Provide the [X, Y] coordinate of the cell's center where the given text is located.  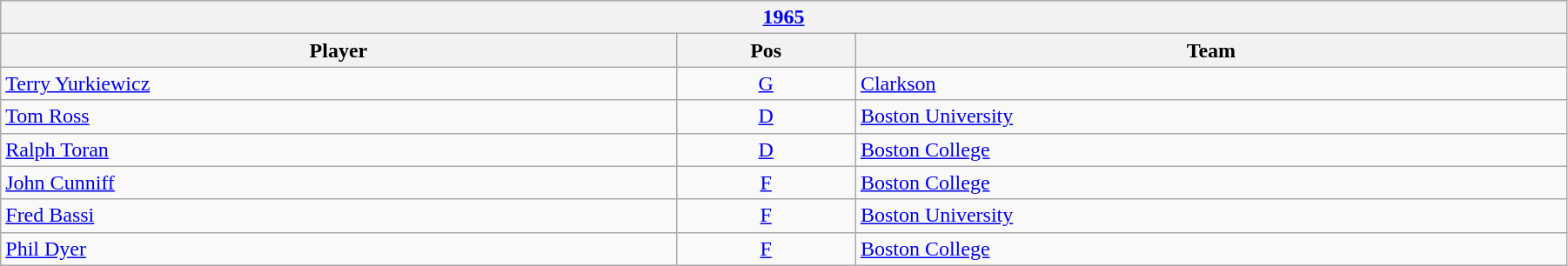
Fred Bassi [338, 216]
Terry Yurkiewicz [338, 83]
Tom Ross [338, 116]
G [766, 83]
John Cunniff [338, 183]
Pos [766, 50]
Player [338, 50]
Clarkson [1211, 83]
Ralph Toran [338, 150]
Phil Dyer [338, 249]
1965 [784, 17]
Team [1211, 50]
